Detect which cell encompasses the target text, then output its [X, Y] center coordinate. 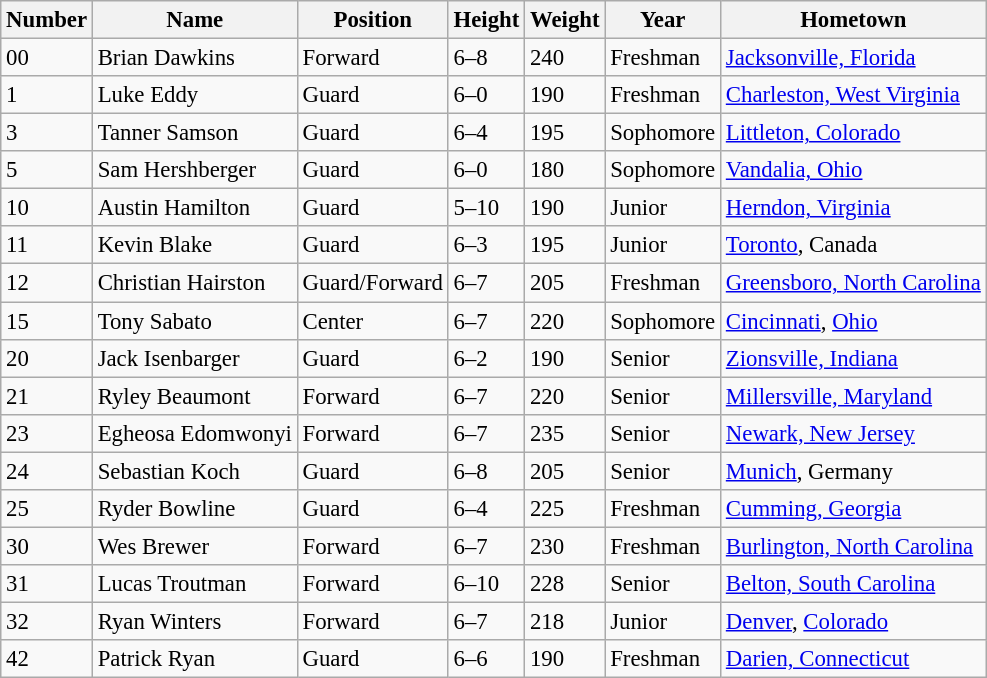
Sebastian Koch [194, 471]
Greensboro, North Carolina [854, 283]
Egheosa Edomwonyi [194, 433]
6–6 [486, 659]
Herndon, Virginia [854, 208]
00 [47, 58]
Guard/Forward [372, 283]
Darien, Connecticut [854, 659]
Brian Dawkins [194, 58]
Millersville, Maryland [854, 396]
Wes Brewer [194, 546]
Patrick Ryan [194, 659]
3 [47, 133]
Munich, Germany [854, 471]
25 [47, 509]
6–10 [486, 584]
6–3 [486, 245]
Weight [565, 20]
42 [47, 659]
Year [663, 20]
Newark, New Jersey [854, 433]
Vandalia, Ohio [854, 170]
11 [47, 245]
180 [565, 170]
Burlington, North Carolina [854, 546]
Christian Hairston [194, 283]
Hometown [854, 20]
Cumming, Georgia [854, 509]
Number [47, 20]
Jacksonville, Florida [854, 58]
Charleston, West Virginia [854, 95]
Sam Hershberger [194, 170]
24 [47, 471]
20 [47, 358]
Tanner Samson [194, 133]
15 [47, 321]
6–2 [486, 358]
5–10 [486, 208]
Denver, Colorado [854, 621]
Position [372, 20]
Luke Eddy [194, 95]
Cincinnati, Ohio [854, 321]
225 [565, 509]
Zionsville, Indiana [854, 358]
218 [565, 621]
Height [486, 20]
5 [47, 170]
1 [47, 95]
Ryan Winters [194, 621]
Lucas Troutman [194, 584]
Toronto, Canada [854, 245]
Jack Isenbarger [194, 358]
12 [47, 283]
230 [565, 546]
32 [47, 621]
Austin Hamilton [194, 208]
21 [47, 396]
31 [47, 584]
Kevin Blake [194, 245]
Littleton, Colorado [854, 133]
Name [194, 20]
30 [47, 546]
Belton, South Carolina [854, 584]
Ryder Bowline [194, 509]
Center [372, 321]
10 [47, 208]
Tony Sabato [194, 321]
Ryley Beaumont [194, 396]
228 [565, 584]
240 [565, 58]
23 [47, 433]
235 [565, 433]
